Scan for the cell matching the given text and deliver its [x, y] coordinate at center. 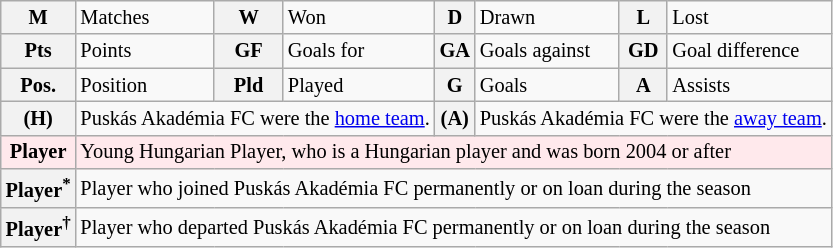
Goals [547, 85]
GF [248, 51]
Pts [38, 51]
Puskás Akadémia FC were the home team. [256, 118]
Pld [248, 85]
Player who joined Puskás Akadémia FC permanently or on loan during the season [454, 188]
Lost [749, 17]
Young Hungarian Player, who is a Hungarian player and was born 2004 or after [454, 152]
Player [38, 152]
D [455, 17]
Position [146, 85]
GA [455, 51]
(H) [38, 118]
Points [146, 51]
Goals for [359, 51]
Drawn [547, 17]
A [643, 85]
W [248, 17]
Assists [749, 85]
Player† [38, 228]
(A) [455, 118]
Played [359, 85]
Puskás Akadémia FC were the away team. [654, 118]
Player* [38, 188]
Goals against [547, 51]
Goal difference [749, 51]
Pos. [38, 85]
G [455, 85]
Won [359, 17]
GD [643, 51]
M [38, 17]
L [643, 17]
Player who departed Puskás Akadémia FC permanently or on loan during the season [454, 228]
Matches [146, 17]
